Scan for the cell matching the given text and deliver its [X, Y] coordinate at center. 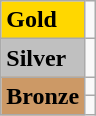
Bronze [43, 96]
Gold [43, 20]
Silver [43, 58]
